Determine the [X, Y] coordinate at the center of the cell enclosing the given text.  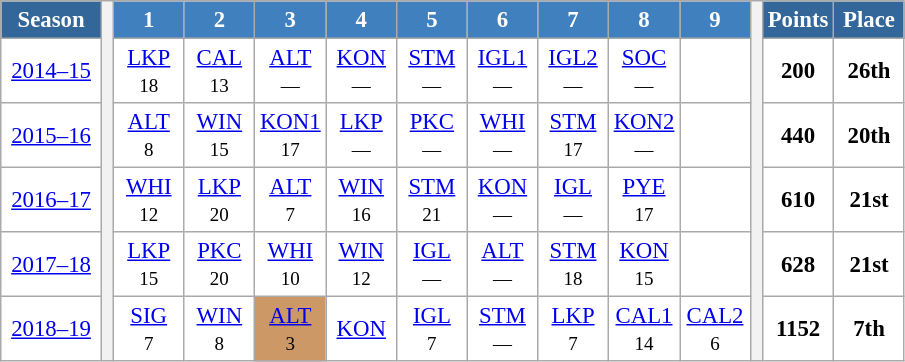
IGL1— [502, 72]
Place [870, 20]
PKC20 [220, 264]
WHI10 [290, 264]
LKP— [362, 136]
KON15 [644, 264]
PKC— [432, 136]
1152 [798, 330]
ALT8 [148, 136]
8 [644, 20]
26th [870, 72]
WIN16 [362, 200]
WHI— [502, 136]
LKP15 [148, 264]
CAL26 [716, 330]
WIN12 [362, 264]
2016–17 [52, 200]
KON117 [290, 136]
200 [798, 72]
610 [798, 200]
1 [148, 20]
LKP20 [220, 200]
9 [716, 20]
5 [432, 20]
STM21 [432, 200]
Season [52, 20]
CAL114 [644, 330]
IGL2— [574, 72]
2018–19 [52, 330]
2015–16 [52, 136]
SIG7 [148, 330]
628 [798, 264]
PYE17 [644, 200]
2 [220, 20]
IGL7 [432, 330]
ALT7 [290, 200]
CAL13 [220, 72]
7 [574, 20]
7th [870, 330]
2014–15 [52, 72]
SOC— [644, 72]
KON2— [644, 136]
440 [798, 136]
LKP18 [148, 72]
LKP7 [574, 330]
20th [870, 136]
6 [502, 20]
STM18 [574, 264]
ALT3 [290, 330]
WHI12 [148, 200]
4 [362, 20]
3 [290, 20]
Points [798, 20]
2017–18 [52, 264]
WIN15 [220, 136]
KON [362, 330]
STM17 [574, 136]
WIN8 [220, 330]
